Determine the (X, Y) coordinate at the center of the cell enclosing the given text.  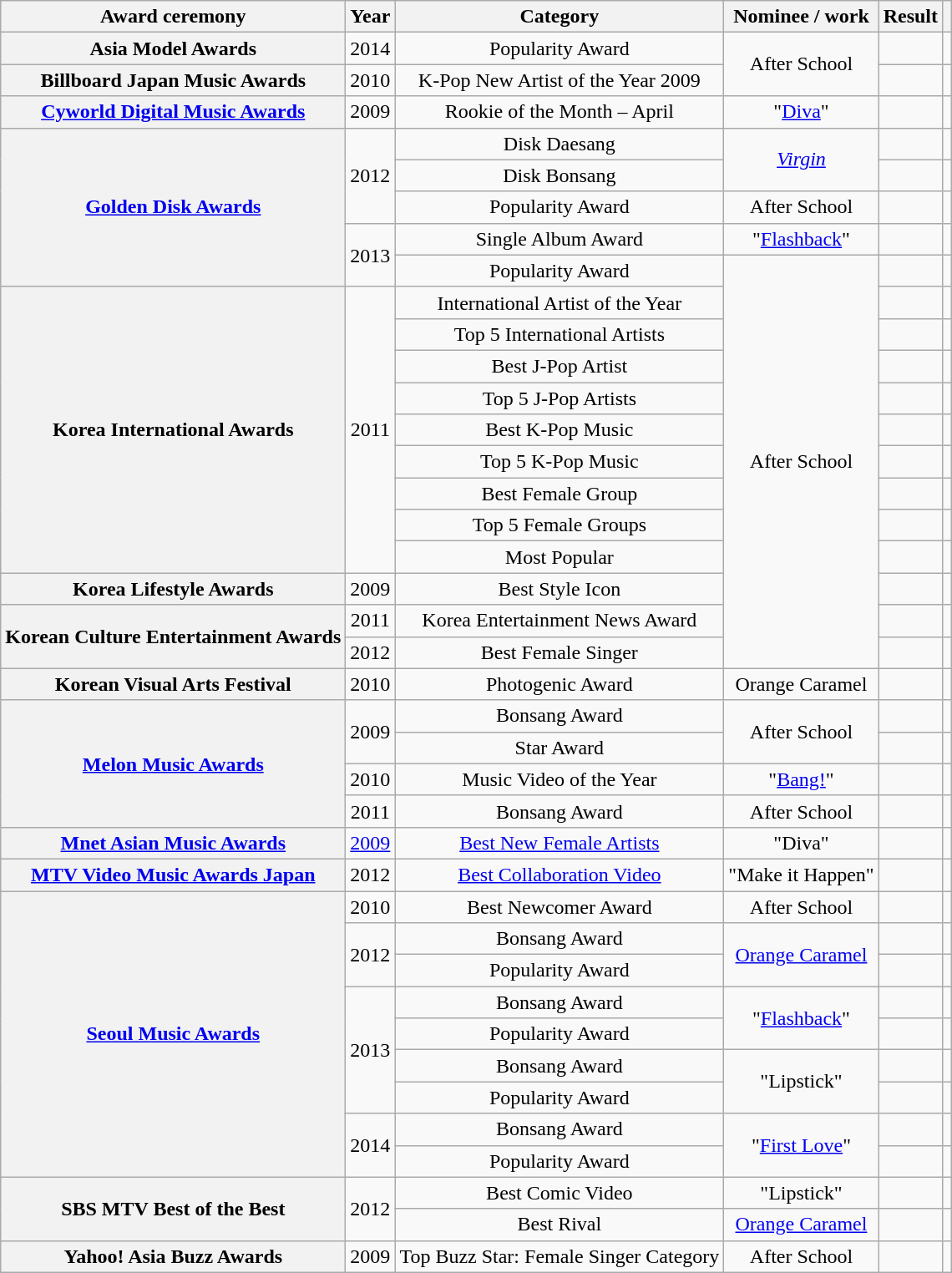
Best J-Pop Artist (560, 366)
Korean Culture Entertainment Awards (174, 636)
Nominee / work (802, 17)
Cyworld Digital Music Awards (174, 112)
Best Female Group (560, 494)
Mnet Asian Music Awards (174, 843)
Korea Lifestyle Awards (174, 589)
Rookie of the Month – April (560, 112)
Best K-Pop Music (560, 430)
Korea Entertainment News Award (560, 621)
Top 5 J-Pop Artists (560, 398)
Category (560, 17)
Melon Music Awards (174, 763)
Music Video of the Year (560, 779)
Best New Female Artists (560, 843)
Asia Model Awards (174, 48)
Star Award (560, 748)
Disk Bonsang (560, 175)
Top 5 International Artists (560, 334)
Billboard Japan Music Awards (174, 80)
Best Style Icon (560, 589)
Best Comic Video (560, 1193)
Golden Disk Awards (174, 207)
Disk Daesang (560, 144)
K-Pop New Artist of the Year 2009 (560, 80)
Best Rival (560, 1225)
Award ceremony (174, 17)
Best Newcomer Award (560, 906)
Result (910, 17)
Virgin (802, 160)
Seoul Music Awards (174, 1034)
"First Love" (802, 1145)
SBS MTV Best of the Best (174, 1209)
Korean Visual Arts Festival (174, 684)
International Artist of the Year (560, 302)
Top 5 Female Groups (560, 525)
"Bang!" (802, 779)
"Make it Happen" (802, 875)
Best Female Singer (560, 652)
Korea International Awards (174, 429)
Yahoo! Asia Buzz Awards (174, 1256)
Best Collaboration Video (560, 875)
Year (371, 17)
MTV Video Music Awards Japan (174, 875)
Most Popular (560, 557)
Top 5 K-Pop Music (560, 462)
Top Buzz Star: Female Singer Category (560, 1256)
Single Album Award (560, 239)
Photogenic Award (560, 684)
